From the cell containing the given text, extract its center point as [x, y] coordinate. 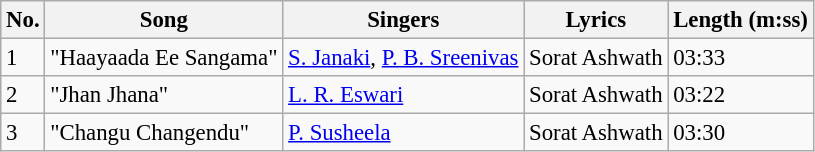
No. [23, 20]
Song [164, 20]
03:30 [740, 133]
L. R. Eswari [404, 95]
S. Janaki, P. B. Sreenivas [404, 58]
"Changu Changendu" [164, 133]
Length (m:ss) [740, 20]
P. Susheela [404, 133]
2 [23, 95]
3 [23, 133]
Lyrics [596, 20]
03:22 [740, 95]
1 [23, 58]
03:33 [740, 58]
"Jhan Jhana" [164, 95]
Singers [404, 20]
"Haayaada Ee Sangama" [164, 58]
